Output the (X, Y) coordinate of the center of the cell containing the given text.  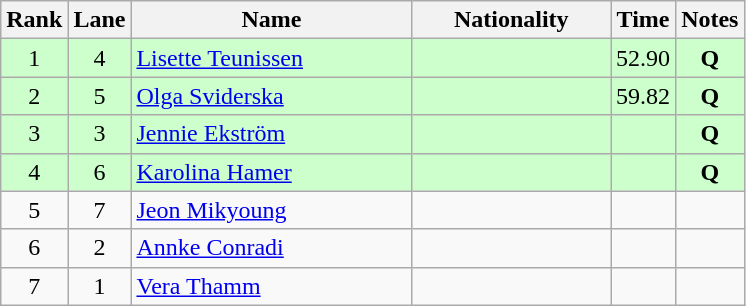
Time (644, 20)
Rank (34, 20)
Nationality (512, 20)
52.90 (644, 58)
59.82 (644, 96)
Jennie Ekström (272, 134)
Name (272, 20)
Olga Sviderska (272, 96)
Lane (100, 20)
Vera Thamm (272, 286)
Lisette Teunissen (272, 58)
Karolina Hamer (272, 172)
Annke Conradi (272, 248)
Jeon Mikyoung (272, 210)
Notes (710, 20)
